Scan for the cell matching the given text and deliver its [X, Y] coordinate at center. 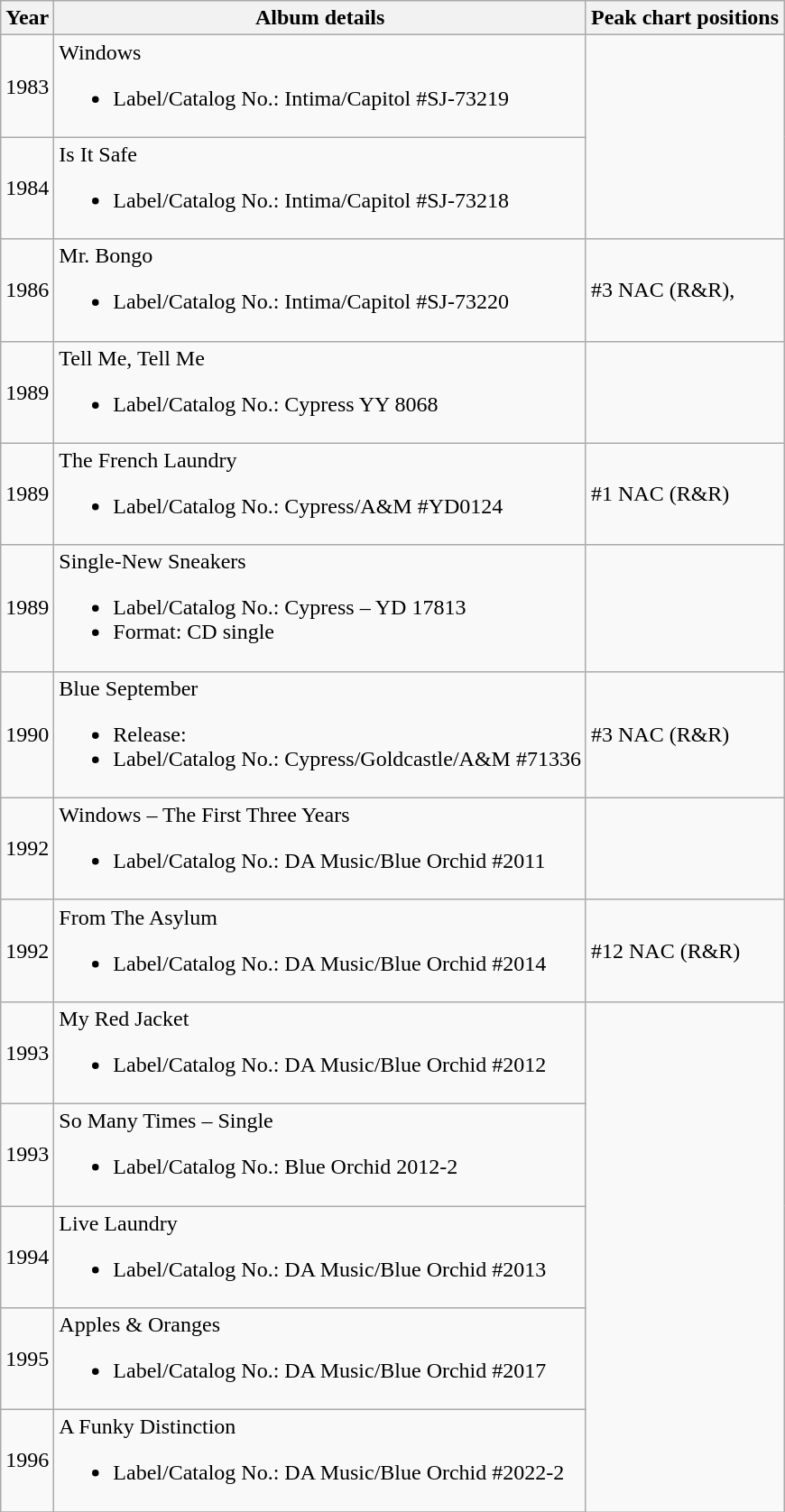
My Red JacketLabel/Catalog No.: DA Music/Blue Orchid #2012 [320, 1052]
#12 NAC (R&R) [684, 951]
The French LaundryLabel/Catalog No.: Cypress/A&M #YD0124 [320, 494]
1994 [27, 1256]
1995 [27, 1359]
Is It SafeLabel/Catalog No.: Intima/Capitol #SJ-73218 [320, 188]
Mr. BongoLabel/Catalog No.: Intima/Capitol #SJ-73220 [320, 290]
1984 [27, 188]
Live LaundryLabel/Catalog No.: DA Music/Blue Orchid #2013 [320, 1256]
Peak chart positions [684, 18]
So Many Times – SingleLabel/Catalog No.: Blue Orchid 2012-2 [320, 1155]
Single-New SneakersLabel/Catalog No.: Cypress – YD 17813Format: CD single [320, 608]
From The AsylumLabel/Catalog No.: DA Music/Blue Orchid #2014 [320, 951]
WindowsLabel/Catalog No.: Intima/Capitol #SJ-73219 [320, 87]
Apples & OrangesLabel/Catalog No.: DA Music/Blue Orchid #2017 [320, 1359]
1983 [27, 87]
1986 [27, 290]
Album details [320, 18]
Year [27, 18]
#3 NAC (R&R) [684, 734]
#3 NAC (R&R), [684, 290]
1990 [27, 734]
Blue SeptemberRelease:Label/Catalog No.: Cypress/Goldcastle/A&M #71336 [320, 734]
A Funky DistinctionLabel/Catalog No.: DA Music/Blue Orchid #2022-2 [320, 1461]
1996 [27, 1461]
#1 NAC (R&R) [684, 494]
Windows – The First Three YearsLabel/Catalog No.: DA Music/Blue Orchid #2011 [320, 848]
Tell Me, Tell MeLabel/Catalog No.: Cypress YY 8068 [320, 392]
